Identify which cell holds the provided text, then report its (x, y) central coordinate. 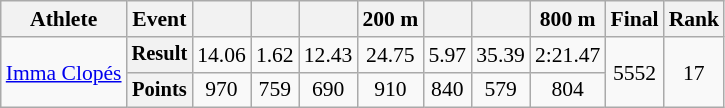
800 m (568, 19)
910 (390, 90)
5552 (634, 72)
Points (160, 90)
12.43 (328, 55)
35.39 (500, 55)
Result (160, 55)
759 (275, 90)
970 (222, 90)
690 (328, 90)
14.06 (222, 55)
Rank (694, 19)
200 m (390, 19)
579 (500, 90)
840 (447, 90)
Imma Clopés (64, 72)
Final (634, 19)
17 (694, 72)
24.75 (390, 55)
804 (568, 90)
5.97 (447, 55)
2:21.47 (568, 55)
Event (160, 19)
1.62 (275, 55)
Athlete (64, 19)
